From the cell containing the given text, extract its center point as [x, y] coordinate. 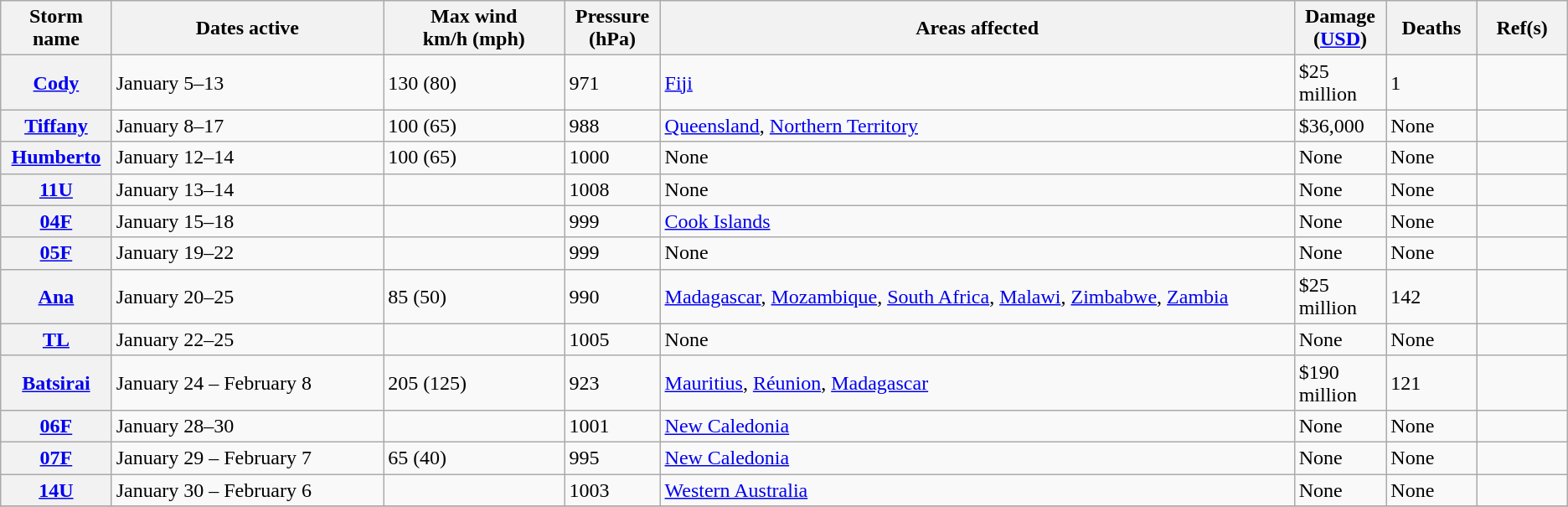
January 15–18 [247, 221]
January 12–14 [247, 158]
995 [612, 458]
Queensland, Northern Territory [977, 126]
11U [56, 189]
121 [1431, 382]
January 8–17 [247, 126]
923 [612, 382]
Western Australia [977, 490]
Deaths [1431, 28]
$190 million [1340, 382]
Pressure(hPa) [612, 28]
988 [612, 126]
1008 [612, 189]
January 20–25 [247, 297]
Humberto [56, 158]
$36,000 [1340, 126]
Cody [56, 82]
1000 [612, 158]
TL [56, 339]
Batsirai [56, 382]
Dates active [247, 28]
06F [56, 426]
January 5–13 [247, 82]
1 [1431, 82]
January 22–25 [247, 339]
65 (40) [474, 458]
Fiji [977, 82]
January 24 – February 8 [247, 382]
Ref(s) [1522, 28]
04F [56, 221]
1001 [612, 426]
971 [612, 82]
January 13–14 [247, 189]
130 (80) [474, 82]
142 [1431, 297]
Areas affected [977, 28]
14U [56, 490]
05F [56, 253]
Madagascar, Mozambique, South Africa, Malawi, Zimbabwe, Zambia [977, 297]
Max windkm/h (mph) [474, 28]
January 30 – February 6 [247, 490]
Ana [56, 297]
1003 [612, 490]
1005 [612, 339]
990 [612, 297]
85 (50) [474, 297]
07F [56, 458]
January 28–30 [247, 426]
Damage(USD) [1340, 28]
Cook Islands [977, 221]
Storm name [56, 28]
Tiffany [56, 126]
205 (125) [474, 382]
January 19–22 [247, 253]
Mauritius, Réunion, Madagascar [977, 382]
January 29 – February 7 [247, 458]
